Detect which cell encompasses the target text, then output its [x, y] center coordinate. 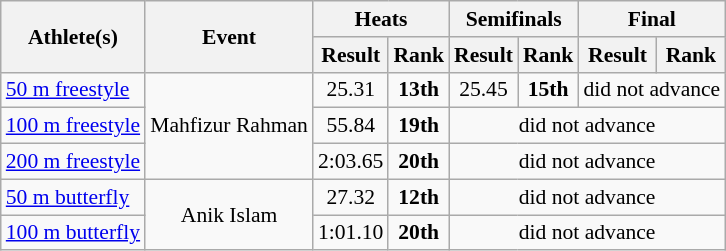
50 m freestyle [73, 90]
2:03.65 [350, 162]
1:01.10 [350, 233]
15th [548, 90]
100 m freestyle [73, 126]
12th [418, 197]
27.32 [350, 197]
Event [229, 36]
19th [418, 126]
Mahfizur Rahman [229, 126]
200 m freestyle [73, 162]
Anik Islam [229, 214]
25.31 [350, 90]
25.45 [484, 90]
13th [418, 90]
100 m butterfly [73, 233]
Semifinals [514, 19]
55.84 [350, 126]
Athlete(s) [73, 36]
Final [652, 19]
50 m butterfly [73, 197]
Heats [381, 19]
